Capture the cell that displays the provided text and extract its (X, Y) central coordinate. 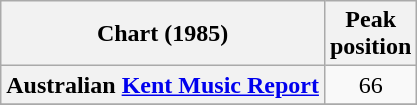
Peakposition (370, 34)
Chart (1985) (163, 34)
66 (370, 85)
Australian Kent Music Report (163, 85)
